Find where the given text appears and provide that cell's center as [x, y] coordinate. 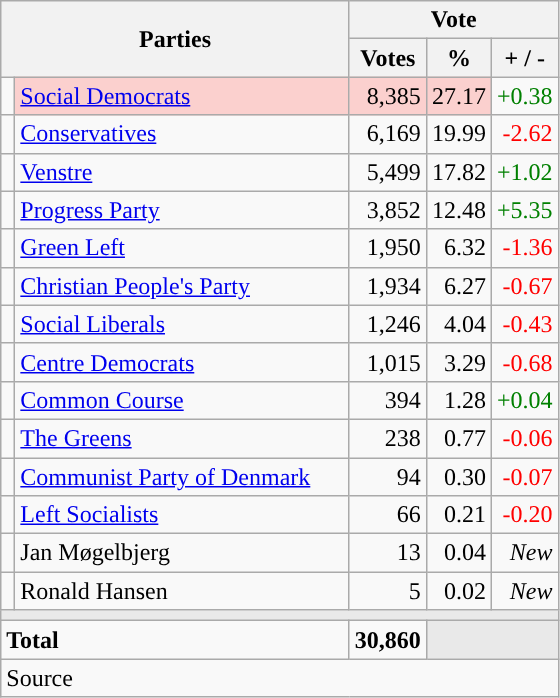
Social Liberals [182, 324]
+ / - [524, 58]
Source [280, 678]
-0.43 [524, 324]
Progress Party [182, 210]
1,246 [388, 324]
% [458, 58]
Vote [454, 20]
-0.68 [524, 362]
1,934 [388, 286]
+5.35 [524, 210]
3.29 [458, 362]
Common Course [182, 400]
-0.06 [524, 438]
Conservatives [182, 134]
6.32 [458, 248]
94 [388, 477]
Centre Democrats [182, 362]
30,860 [388, 640]
0.21 [458, 515]
Jan Møgelbjerg [182, 553]
Venstre [182, 172]
6.27 [458, 286]
The Greens [182, 438]
Green Left [182, 248]
19.99 [458, 134]
27.17 [458, 96]
17.82 [458, 172]
1,950 [388, 248]
13 [388, 553]
Left Socialists [182, 515]
6,169 [388, 134]
Total [176, 640]
1,015 [388, 362]
0.02 [458, 591]
+0.04 [524, 400]
Communist Party of Denmark [182, 477]
-0.20 [524, 515]
Ronald Hansen [182, 591]
-1.36 [524, 248]
Votes [388, 58]
394 [388, 400]
8,385 [388, 96]
0.04 [458, 553]
Social Democrats [182, 96]
12.48 [458, 210]
Parties [176, 39]
5 [388, 591]
-0.07 [524, 477]
-0.67 [524, 286]
238 [388, 438]
1.28 [458, 400]
5,499 [388, 172]
3,852 [388, 210]
66 [388, 515]
0.77 [458, 438]
+1.02 [524, 172]
-2.62 [524, 134]
0.30 [458, 477]
+0.38 [524, 96]
Christian People's Party [182, 286]
4.04 [458, 324]
